Scan for the cell matching the given text and deliver its [X, Y] coordinate at center. 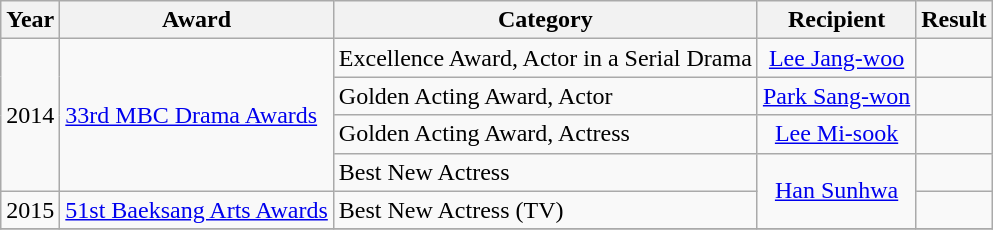
Excellence Award, Actor in a Serial Drama [545, 58]
Award [197, 20]
Han Sunhwa [836, 191]
Recipient [836, 20]
Year [30, 20]
2014 [30, 115]
Result [954, 20]
Park Sang-won [836, 96]
Lee Mi-sook [836, 134]
51st Baeksang Arts Awards [197, 210]
Lee Jang-woo [836, 58]
Golden Acting Award, Actor [545, 96]
33rd MBC Drama Awards [197, 115]
2015 [30, 210]
Best New Actress [545, 172]
Best New Actress (TV) [545, 210]
Category [545, 20]
Golden Acting Award, Actress [545, 134]
